Search for the cell housing the specified text and yield its (X, Y) center coordinate. 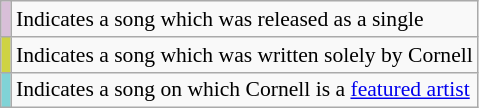
Indicates a song which was written solely by Cornell (244, 55)
Indicates a song on which Cornell is a featured artist (244, 90)
Indicates a song which was released as a single (244, 19)
